Locate the cell with the specified text and output its [x, y] center coordinate. 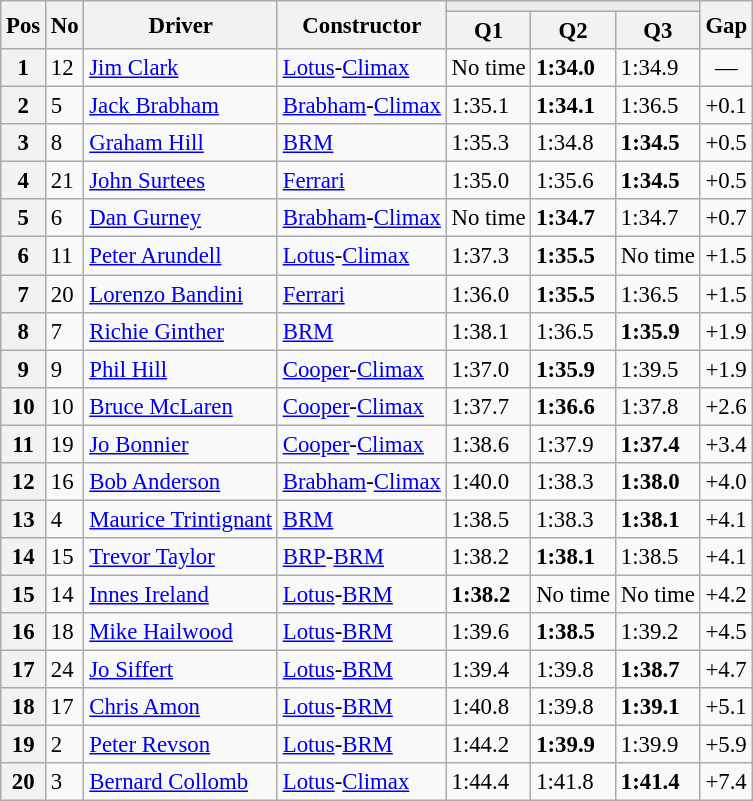
Jo Siffert [180, 670]
+0.7 [726, 219]
+3.4 [726, 444]
Driver [180, 25]
1:40.8 [488, 707]
1:37.4 [658, 444]
1:34.8 [574, 143]
1:37.3 [488, 256]
Lorenzo Bandini [180, 294]
1:44.2 [488, 745]
+7.4 [726, 782]
1:36.6 [574, 406]
+4.0 [726, 482]
1:35.0 [488, 181]
Graham Hill [180, 143]
+4.7 [726, 670]
+4.5 [726, 632]
+5.9 [726, 745]
1:40.0 [488, 482]
Q1 [488, 31]
Q2 [574, 31]
Phil Hill [180, 369]
1:41.8 [574, 782]
Pos [24, 25]
— [726, 68]
1:36.0 [488, 294]
1:37.7 [488, 406]
Bruce McLaren [180, 406]
1:34.0 [574, 68]
+4.2 [726, 594]
1 [24, 68]
1:37.0 [488, 369]
Dan Gurney [180, 219]
1:34.9 [658, 68]
+2.6 [726, 406]
1:35.1 [488, 106]
+0.1 [726, 106]
Jim Clark [180, 68]
13 [24, 519]
John Surtees [180, 181]
21 [65, 181]
1:39.5 [658, 369]
1:39.2 [658, 632]
Jack Brabham [180, 106]
Peter Arundell [180, 256]
Bernard Collomb [180, 782]
1:38.6 [488, 444]
Innes Ireland [180, 594]
+5.1 [726, 707]
Jo Bonnier [180, 444]
1:38.0 [658, 482]
No [65, 25]
Peter Revson [180, 745]
1:39.1 [658, 707]
Chris Amon [180, 707]
Maurice Trintignant [180, 519]
1:37.9 [574, 444]
1:34.1 [574, 106]
1:39.6 [488, 632]
BRP-BRM [362, 557]
24 [65, 670]
Bob Anderson [180, 482]
1:35.3 [488, 143]
1:39.4 [488, 670]
1:35.6 [574, 181]
Trevor Taylor [180, 557]
Richie Ginther [180, 331]
Mike Hailwood [180, 632]
1:37.8 [658, 406]
Constructor [362, 25]
1:38.7 [658, 670]
Gap [726, 25]
1:41.4 [658, 782]
Q3 [658, 31]
1:44.4 [488, 782]
